Pinpoint the cell where the given text exists, returning its (X, Y) midpoint coordinate. 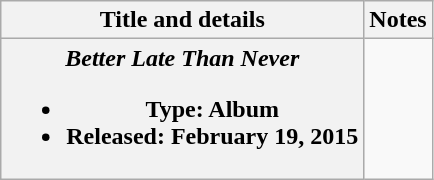
Better Late Than NeverType: AlbumReleased: February 19, 2015 (182, 109)
Notes (398, 20)
Title and details (182, 20)
